Scan for the cell matching the given text and deliver its [x, y] coordinate at center. 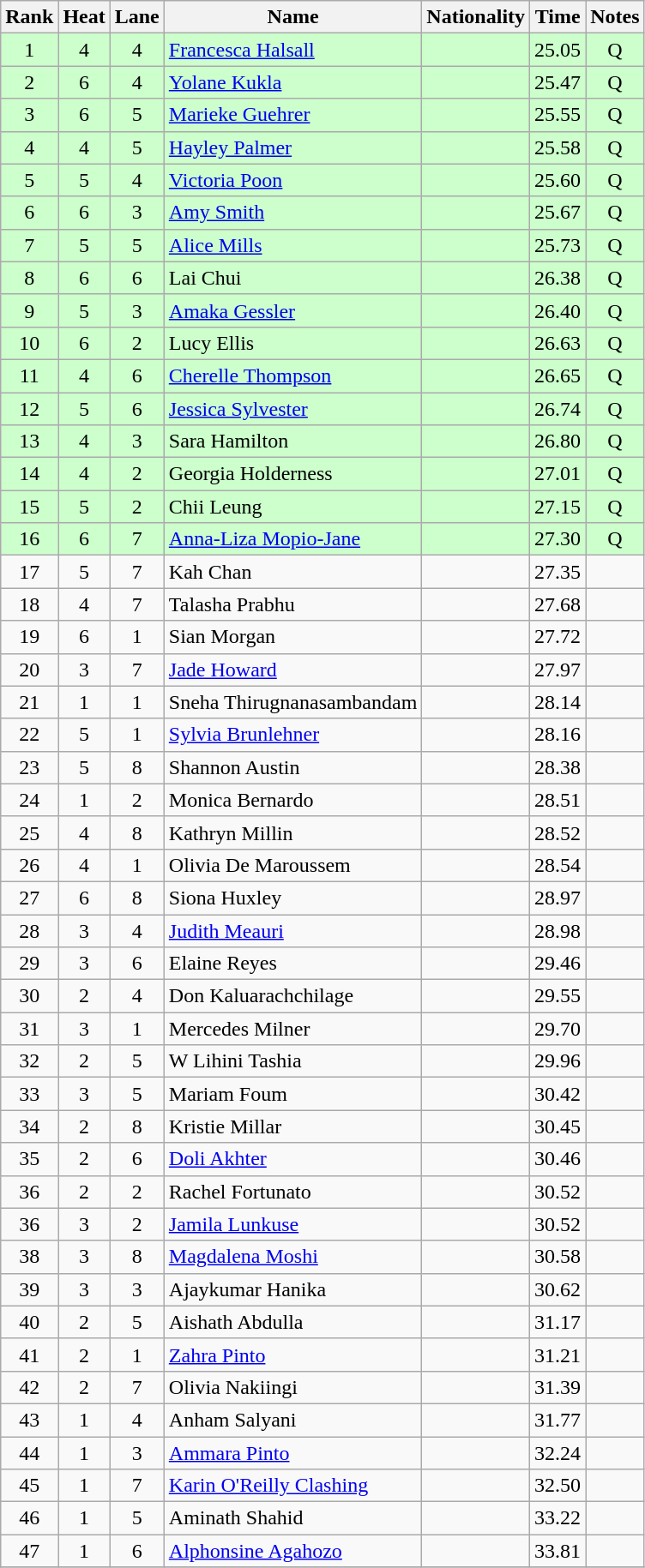
33.81 [558, 1551]
31.39 [558, 1387]
Cherelle Thompson [293, 375]
Aminath Shahid [293, 1518]
Alice Mills [293, 245]
25.67 [558, 213]
Siona Huxley [293, 898]
28.54 [558, 865]
21 [29, 702]
30.62 [558, 1289]
Talasha Prabhu [293, 604]
Karin O'Reilly Clashing [293, 1486]
27 [29, 898]
Georgia Holderness [293, 474]
Mariam Foum [293, 1094]
27.30 [558, 539]
Kristie Millar [293, 1126]
Anham Salyani [293, 1420]
Alphonsine Agahozo [293, 1551]
Time [558, 17]
9 [29, 310]
30 [29, 996]
Name [293, 17]
29 [29, 964]
26.65 [558, 375]
28.97 [558, 898]
Heat [84, 17]
26.63 [558, 343]
30.42 [558, 1094]
Zahra Pinto [293, 1355]
Notes [615, 17]
Shannon Austin [293, 767]
Chii Leung [293, 507]
25.58 [558, 147]
25.55 [558, 115]
20 [29, 670]
19 [29, 637]
29.96 [558, 1061]
27.15 [558, 507]
Magdalena Moshi [293, 1257]
30.45 [558, 1126]
Hayley Palmer [293, 147]
26.38 [558, 278]
Mercedes Milner [293, 1029]
27.72 [558, 637]
45 [29, 1486]
25 [29, 832]
28.38 [558, 767]
Yolane Kukla [293, 82]
14 [29, 474]
32 [29, 1061]
Judith Meauri [293, 930]
26.74 [558, 409]
10 [29, 343]
26.80 [558, 442]
44 [29, 1453]
Rachel Fortunato [293, 1192]
31.77 [558, 1420]
Ammara Pinto [293, 1453]
Jessica Sylvester [293, 409]
31.21 [558, 1355]
27.35 [558, 572]
41 [29, 1355]
Ajaykumar Hanika [293, 1289]
29.55 [558, 996]
Kah Chan [293, 572]
26.40 [558, 310]
38 [29, 1257]
Sneha Thirugnanasambandam [293, 702]
17 [29, 572]
29.70 [558, 1029]
Kathryn Millin [293, 832]
Doli Akhter [293, 1159]
27.68 [558, 604]
Olivia Nakiingi [293, 1387]
24 [29, 800]
35 [29, 1159]
28.98 [558, 930]
30.46 [558, 1159]
Marieke Guehrer [293, 115]
Rank [29, 17]
22 [29, 735]
28.51 [558, 800]
25.47 [558, 82]
11 [29, 375]
15 [29, 507]
Jamila Lunkuse [293, 1224]
33.22 [558, 1518]
28 [29, 930]
25.05 [558, 50]
Amaka Gessler [293, 310]
18 [29, 604]
Sian Morgan [293, 637]
43 [29, 1420]
25.73 [558, 245]
Jade Howard [293, 670]
27.01 [558, 474]
W Lihini Tashia [293, 1061]
Lucy Ellis [293, 343]
13 [29, 442]
Amy Smith [293, 213]
31 [29, 1029]
30.58 [558, 1257]
39 [29, 1289]
29.46 [558, 964]
Olivia De Maroussem [293, 865]
47 [29, 1551]
23 [29, 767]
Sara Hamilton [293, 442]
Victoria Poon [293, 180]
32.50 [558, 1486]
Monica Bernardo [293, 800]
Nationality [476, 17]
46 [29, 1518]
Francesca Halsall [293, 50]
32.24 [558, 1453]
42 [29, 1387]
25.60 [558, 180]
34 [29, 1126]
Aishath Abdulla [293, 1322]
Sylvia Brunlehner [293, 735]
31.17 [558, 1322]
27.97 [558, 670]
16 [29, 539]
Anna-Liza Mopio-Jane [293, 539]
Elaine Reyes [293, 964]
28.52 [558, 832]
28.16 [558, 735]
Lane [137, 17]
28.14 [558, 702]
26 [29, 865]
33 [29, 1094]
40 [29, 1322]
12 [29, 409]
Don Kaluarachchilage [293, 996]
Lai Chui [293, 278]
